Provide the (x, y) coordinate of the cell's center where the given text is located.  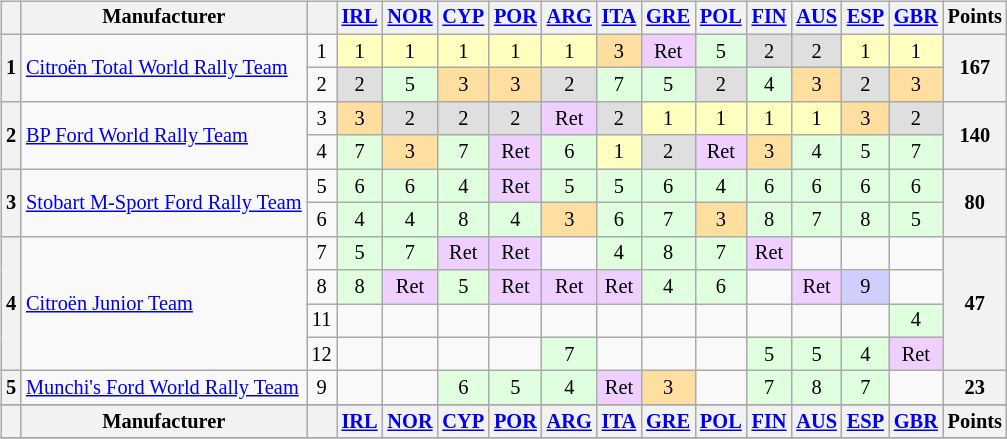
Citroën Junior Team (164, 304)
Munchi's Ford World Rally Team (164, 388)
BP Ford World Rally Team (164, 136)
11 (321, 321)
Stobart M-Sport Ford Rally Team (164, 202)
80 (975, 202)
Citroën Total World Rally Team (164, 68)
12 (321, 354)
23 (975, 388)
140 (975, 136)
167 (975, 68)
47 (975, 304)
